Extract the (x, y) coordinate from the center of the cell holding the provided text.  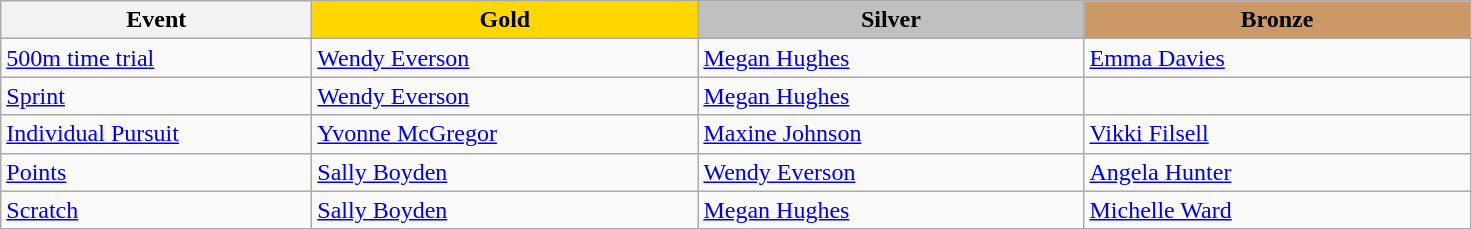
Bronze (1277, 20)
Michelle Ward (1277, 210)
Gold (505, 20)
Event (156, 20)
Sprint (156, 96)
Silver (891, 20)
500m time trial (156, 58)
Scratch (156, 210)
Emma Davies (1277, 58)
Yvonne McGregor (505, 134)
Points (156, 172)
Vikki Filsell (1277, 134)
Angela Hunter (1277, 172)
Individual Pursuit (156, 134)
Maxine Johnson (891, 134)
